Determine the (X, Y) coordinate at the center of the cell enclosing the given text.  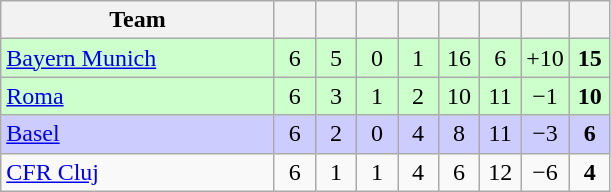
+10 (546, 58)
Team (138, 20)
16 (460, 58)
−6 (546, 172)
CFR Cluj (138, 172)
Basel (138, 134)
Roma (138, 96)
5 (336, 58)
15 (590, 58)
12 (500, 172)
−1 (546, 96)
−3 (546, 134)
Bayern Munich (138, 58)
8 (460, 134)
3 (336, 96)
